Provide the (X, Y) coordinate of the cell's center where the given text is located.  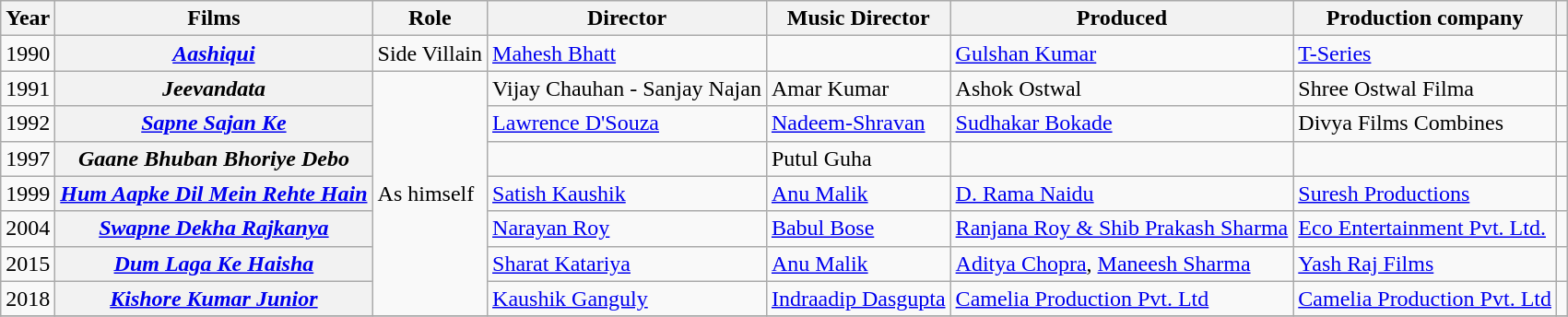
Yash Raj Films (1425, 264)
Role (430, 18)
Director (627, 18)
Aashiqui (214, 53)
Shree Ostwal Filma (1425, 88)
Production company (1425, 18)
Narayan Roy (627, 229)
As himself (430, 194)
Vijay Chauhan - Sanjay Najan (627, 88)
Produced (1122, 18)
Suresh Productions (1425, 194)
1999 (28, 194)
Putul Guha (858, 158)
1991 (28, 88)
1997 (28, 158)
Films (214, 18)
2018 (28, 299)
Aditya Chopra, Maneesh Sharma (1122, 264)
Satish Kaushik (627, 194)
1992 (28, 123)
Nadeem-Shravan (858, 123)
Gaane Bhuban Bhoriye Debo (214, 158)
Jeevandata (214, 88)
Eco Entertainment Pvt. Ltd. (1425, 229)
Year (28, 18)
Babul Bose (858, 229)
Sapne Sajan Ke (214, 123)
Kaushik Ganguly (627, 299)
Kishore Kumar Junior (214, 299)
Sudhakar Bokade (1122, 123)
D. Rama Naidu (1122, 194)
Amar Kumar (858, 88)
Gulshan Kumar (1122, 53)
Divya Films Combines (1425, 123)
2004 (28, 229)
Side Villain (430, 53)
Indraadip Dasgupta (858, 299)
Mahesh Bhatt (627, 53)
Hum Aapke Dil Mein Rehte Hain (214, 194)
Swapne Dekha Rajkanya (214, 229)
Music Director (858, 18)
1990 (28, 53)
2015 (28, 264)
Ranjana Roy & Shib Prakash Sharma (1122, 229)
Sharat Katariya (627, 264)
T-Series (1425, 53)
Lawrence D'Souza (627, 123)
Dum Laga Ke Haisha (214, 264)
Ashok Ostwal (1122, 88)
